Search for the cell housing the specified text and yield its (x, y) center coordinate. 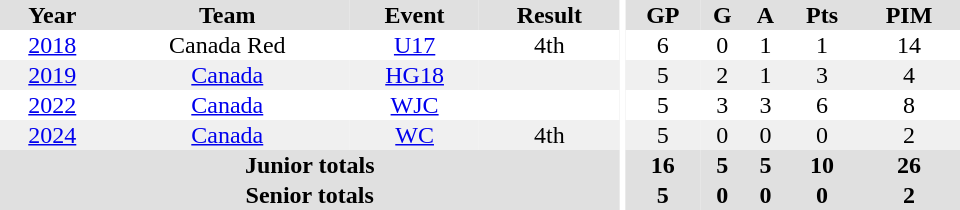
U17 (414, 45)
2019 (52, 75)
14 (909, 45)
PIM (909, 15)
Junior totals (310, 165)
Year (52, 15)
A (766, 15)
10 (822, 165)
WC (414, 135)
8 (909, 105)
26 (909, 165)
2018 (52, 45)
2022 (52, 105)
Senior totals (310, 195)
16 (664, 165)
GP (664, 15)
Result (549, 15)
Event (414, 15)
2024 (52, 135)
HG18 (414, 75)
WJC (414, 105)
Pts (822, 15)
Team (228, 15)
4 (909, 75)
G (722, 15)
Canada Red (228, 45)
